Capture the cell that displays the provided text and extract its (x, y) central coordinate. 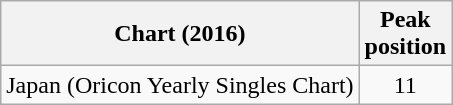
Peakposition (405, 34)
Chart (2016) (180, 34)
11 (405, 85)
Japan (Oricon Yearly Singles Chart) (180, 85)
